Capture the cell that displays the provided text and extract its (x, y) central coordinate. 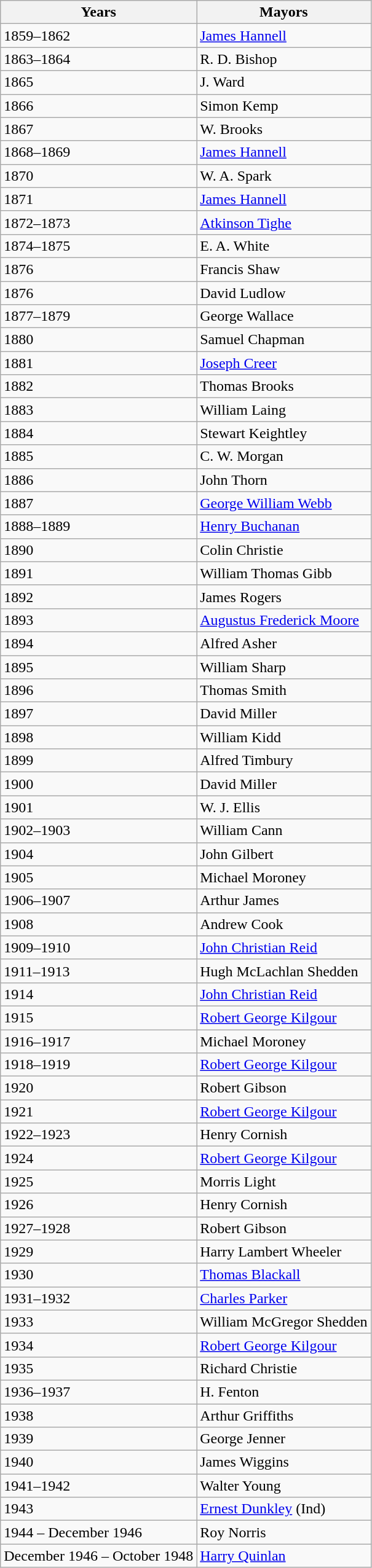
1881 (98, 363)
1934 (98, 1345)
1892 (98, 597)
1859–1862 (98, 36)
1868–1869 (98, 152)
1943 (98, 1509)
1921 (98, 1111)
1872–1873 (98, 222)
James Rogers (284, 597)
1908 (98, 924)
1909–1910 (98, 947)
1920 (98, 1088)
1933 (98, 1322)
1885 (98, 457)
1941–1942 (98, 1486)
1867 (98, 129)
1924 (98, 1158)
1916–1917 (98, 1041)
Colin Christie (284, 550)
1882 (98, 386)
1863–1864 (98, 59)
1922–1923 (98, 1135)
George Jenner (284, 1439)
1890 (98, 550)
1904 (98, 854)
1927–1928 (98, 1228)
1886 (98, 480)
William McGregor Shedden (284, 1322)
1914 (98, 994)
1926 (98, 1205)
Morris Light (284, 1182)
1925 (98, 1182)
1897 (98, 714)
1887 (98, 503)
1899 (98, 761)
1918–1919 (98, 1065)
1939 (98, 1439)
1906–1907 (98, 901)
December 1946 – October 1948 (98, 1556)
James Wiggins (284, 1462)
1871 (98, 199)
John Thorn (284, 480)
Joseph Creer (284, 363)
1936–1937 (98, 1392)
Samuel Chapman (284, 340)
1874–1875 (98, 246)
1893 (98, 620)
Roy Norris (284, 1532)
William Cann (284, 831)
1938 (98, 1415)
George William Webb (284, 503)
Arthur Griffiths (284, 1415)
1894 (98, 643)
1891 (98, 573)
1935 (98, 1368)
George Wallace (284, 316)
William Laing (284, 410)
Thomas Smith (284, 691)
Andrew Cook (284, 924)
1884 (98, 433)
1944 – December 1946 (98, 1532)
William Sharp (284, 667)
Walter Young (284, 1486)
Richard Christie (284, 1368)
Thomas Brooks (284, 386)
Alfred Asher (284, 643)
J. Ward (284, 82)
Harry Quinlan (284, 1556)
1896 (98, 691)
Francis Shaw (284, 269)
Arthur James (284, 901)
E. A. White (284, 246)
C. W. Morgan (284, 457)
William Thomas Gibb (284, 573)
Charles Parker (284, 1298)
William Kidd (284, 737)
1888–1889 (98, 527)
Years (98, 12)
Stewart Keightley (284, 433)
1895 (98, 667)
1870 (98, 176)
H. Fenton (284, 1392)
1866 (98, 106)
1931–1932 (98, 1298)
David Ludlow (284, 293)
1865 (98, 82)
W. J. Ellis (284, 807)
1905 (98, 877)
Thomas Blackall (284, 1275)
1900 (98, 784)
W. Brooks (284, 129)
1930 (98, 1275)
1901 (98, 807)
Henry Buchanan (284, 527)
Mayors (284, 12)
1877–1879 (98, 316)
1902–1903 (98, 831)
Atkinson Tighe (284, 222)
R. D. Bishop (284, 59)
1898 (98, 737)
1880 (98, 340)
Ernest Dunkley (Ind) (284, 1509)
Alfred Timbury (284, 761)
Harry Lambert Wheeler (284, 1252)
1911–1913 (98, 971)
Augustus Frederick Moore (284, 620)
John Gilbert (284, 854)
Hugh McLachlan Shedden (284, 971)
1929 (98, 1252)
W. A. Spark (284, 176)
1883 (98, 410)
Simon Kemp (284, 106)
1940 (98, 1462)
1915 (98, 1017)
